Find where the given text appears and provide that cell's center as [x, y] coordinate. 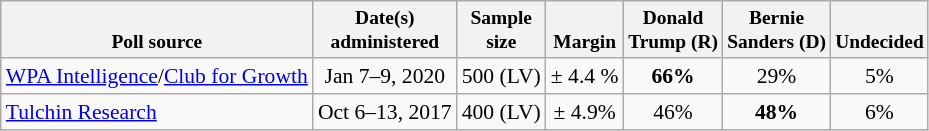
6% [880, 112]
WPA Intelligence/Club for Growth [157, 76]
± 4.9% [585, 112]
Tulchin Research [157, 112]
5% [880, 76]
Samplesize [502, 30]
DonaldTrump (R) [674, 30]
Undecided [880, 30]
46% [674, 112]
BernieSanders (D) [777, 30]
Jan 7–9, 2020 [385, 76]
29% [777, 76]
500 (LV) [502, 76]
Margin [585, 30]
Oct 6–13, 2017 [385, 112]
48% [777, 112]
400 (LV) [502, 112]
66% [674, 76]
± 4.4 % [585, 76]
Poll source [157, 30]
Date(s)administered [385, 30]
